Return the [x, y] coordinate for the center point of the cell that contains the specified text.  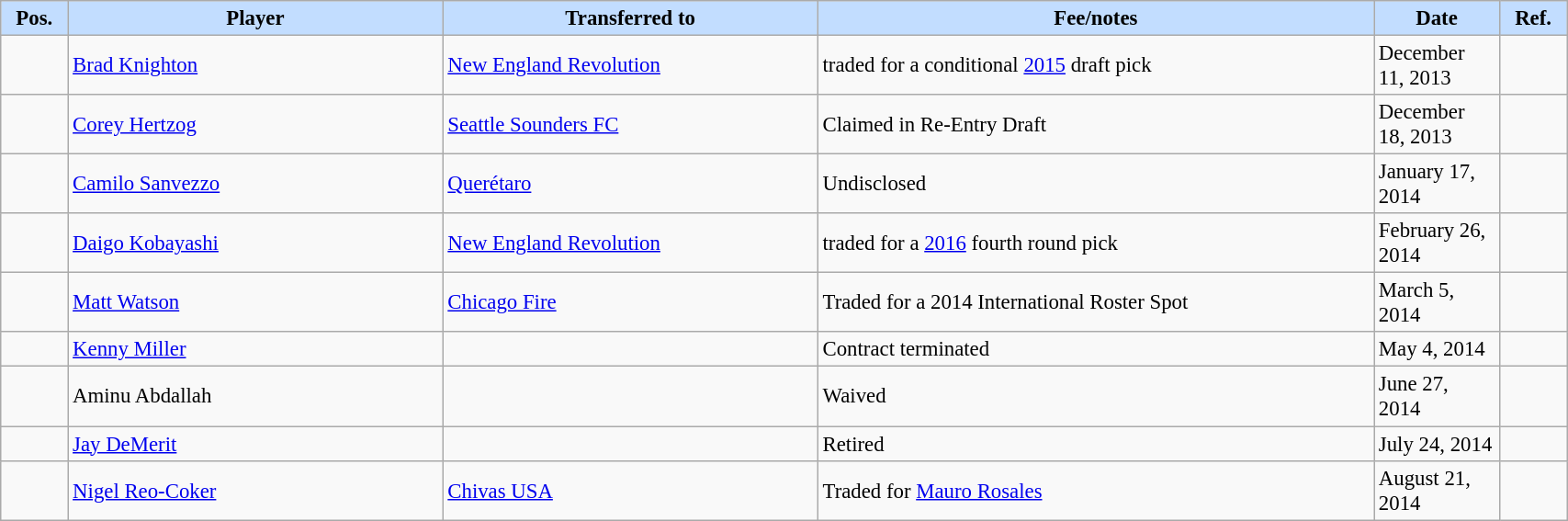
Matt Watson [255, 303]
Claimed in Re-Entry Draft [1095, 125]
Transferred to [630, 18]
Undisclosed [1095, 184]
Querétaro [630, 184]
Brad Knighton [255, 66]
February 26, 2014 [1437, 243]
Date [1437, 18]
Waived [1095, 397]
traded for a conditional 2015 draft pick [1095, 66]
Corey Hertzog [255, 125]
Pos. [35, 18]
Ref. [1534, 18]
traded for a 2016 fourth round pick [1095, 243]
December 18, 2013 [1437, 125]
Player [255, 18]
Traded for Mauro Rosales [1095, 491]
May 4, 2014 [1437, 350]
Fee/notes [1095, 18]
Chivas USA [630, 491]
Chicago Fire [630, 303]
Retired [1095, 444]
Kenny Miller [255, 350]
August 21, 2014 [1437, 491]
June 27, 2014 [1437, 397]
Contract terminated [1095, 350]
Traded for a 2014 International Roster Spot [1095, 303]
Aminu Abdallah [255, 397]
Jay DeMerit [255, 444]
December 11, 2013 [1437, 66]
March 5, 2014 [1437, 303]
Seattle Sounders FC [630, 125]
Nigel Reo-Coker [255, 491]
Daigo Kobayashi [255, 243]
Camilo Sanvezzo [255, 184]
January 17, 2014 [1437, 184]
July 24, 2014 [1437, 444]
